Return [x, y] of the center of cell containing provided text 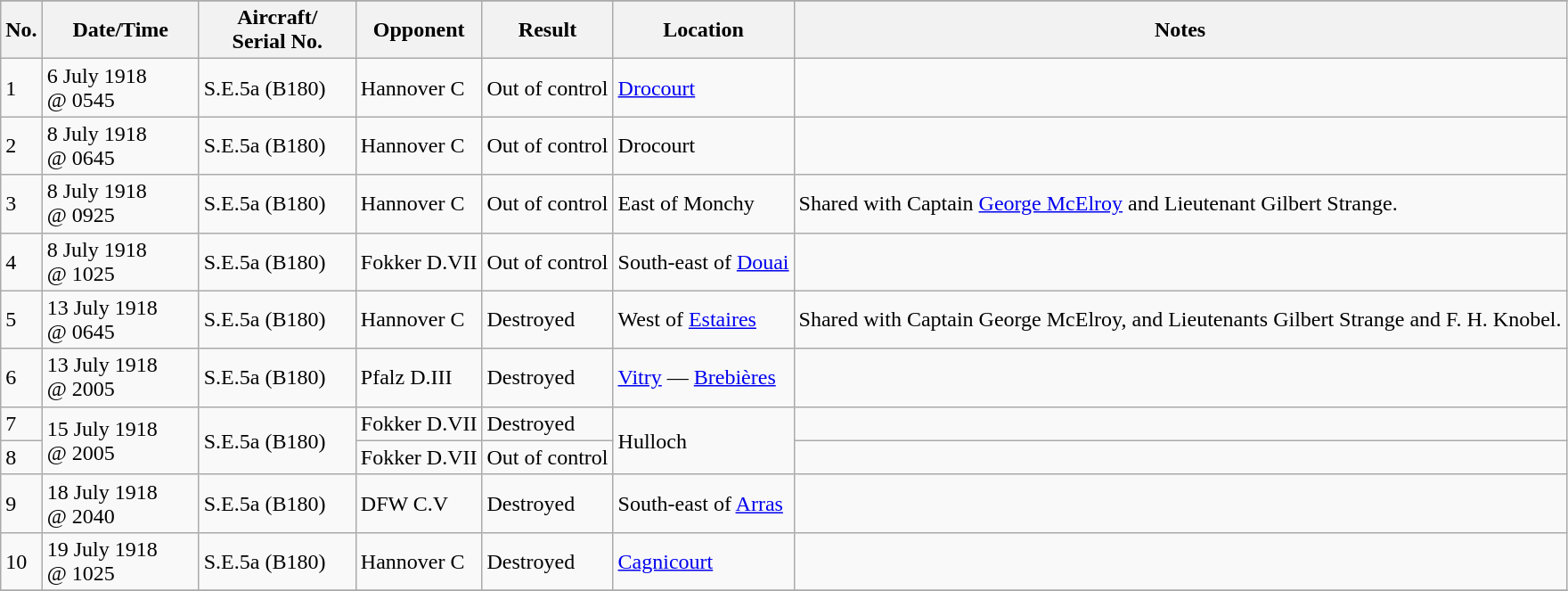
Notes [1180, 30]
South-east of Douai [704, 262]
East of Monchy [704, 203]
8 [21, 457]
8 July 1918@ 0925 [120, 203]
4 [21, 262]
9 [21, 503]
2 [21, 146]
19 July 1918@ 1025 [120, 562]
1 [21, 87]
Aircraft/Serial No. [277, 30]
Vitry — Brebières [704, 378]
6 [21, 378]
15 July 1918@ 2005 [120, 440]
5 [21, 319]
6 July 1918@ 0545 [120, 87]
Hulloch [704, 440]
8 July 1918@ 1025 [120, 262]
Shared with Captain George McElroy, and Lieutenants Gilbert Strange and F. H. Knobel. [1180, 319]
DFW C.V [419, 503]
Result [547, 30]
South-east of Arras [704, 503]
No. [21, 30]
8 July 1918@ 0645 [120, 146]
Cagnicourt [704, 562]
18 July 1918@ 2040 [120, 503]
13 July 1918@ 0645 [120, 319]
Pfalz D.III [419, 378]
Shared with Captain George McElroy and Lieutenant Gilbert Strange. [1180, 203]
7 [21, 423]
10 [21, 562]
Location [704, 30]
3 [21, 203]
Date/Time [120, 30]
West of Estaires [704, 319]
Opponent [419, 30]
13 July 1918@ 2005 [120, 378]
